Detect which cell encompasses the target text, then output its [x, y] center coordinate. 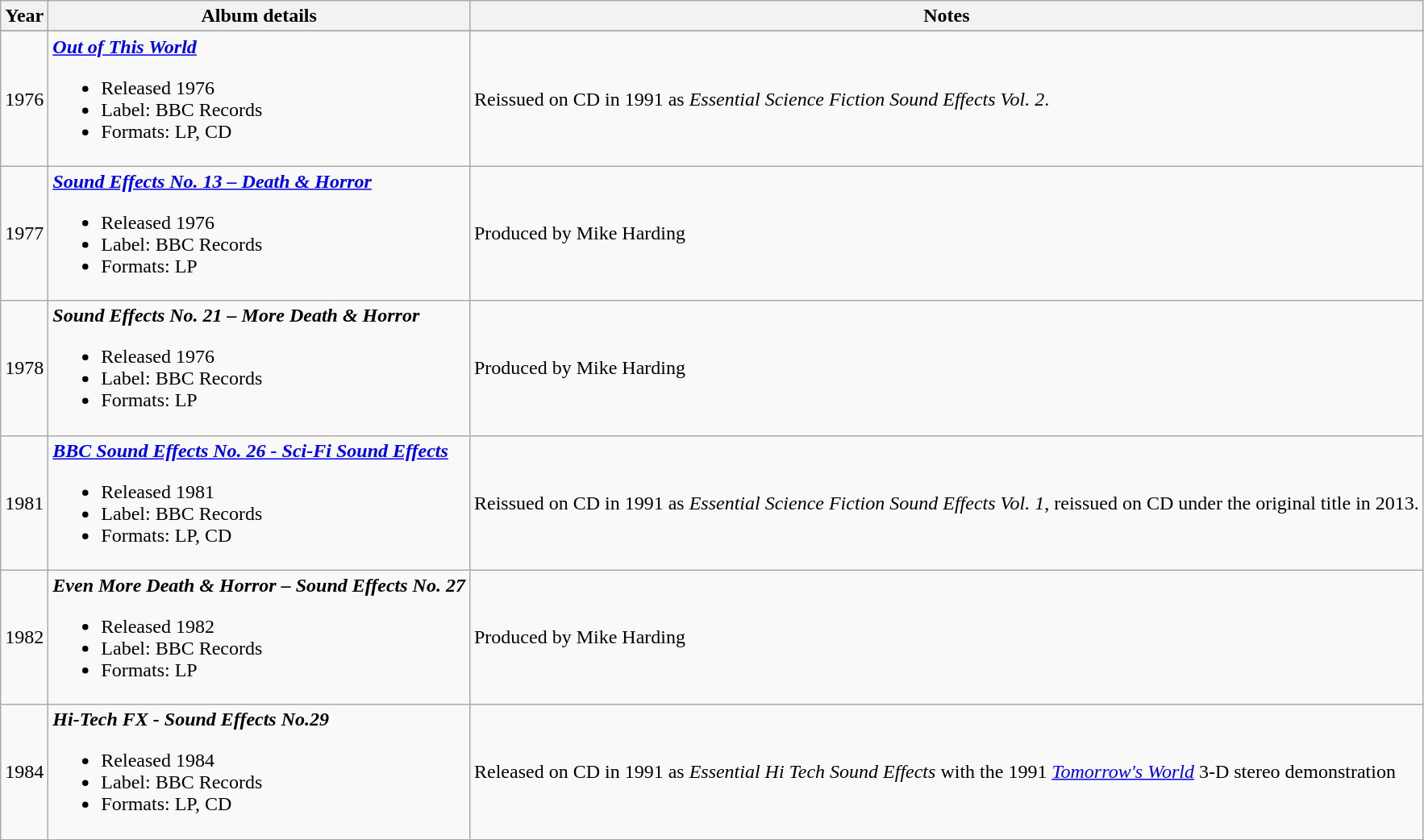
Notes [947, 16]
Released on CD in 1991 as Essential Hi Tech Sound Effects with the 1991 Tomorrow's World 3-D stereo demonstration [947, 772]
Out of This WorldReleased 1976Label: BBC Records Formats: LP, CD [260, 98]
Reissued on CD in 1991 as Essential Science Fiction Sound Effects Vol. 2. [947, 98]
1977 [24, 234]
1981 [24, 503]
Hi-Tech FX - Sound Effects No.29Released 1984Label: BBC Records Formats: LP, CD [260, 772]
Even More Death & Horror – Sound Effects No. 27Released 1982Label: BBC Records Formats: LP [260, 637]
1978 [24, 368]
1984 [24, 772]
Year [24, 16]
1982 [24, 637]
Sound Effects No. 21 – More Death & HorrorReleased 1976Label: BBC Records Formats: LP [260, 368]
Reissued on CD in 1991 as Essential Science Fiction Sound Effects Vol. 1, reissued on CD under the original title in 2013. [947, 503]
1976 [24, 98]
Album details [260, 16]
BBC Sound Effects No. 26 - Sci-Fi Sound EffectsReleased 1981Label: BBC Records Formats: LP, CD [260, 503]
Sound Effects No. 13 – Death & HorrorReleased 1976Label: BBC Records Formats: LP [260, 234]
